Extract the (x, y) coordinate from the center of the cell holding the provided text.  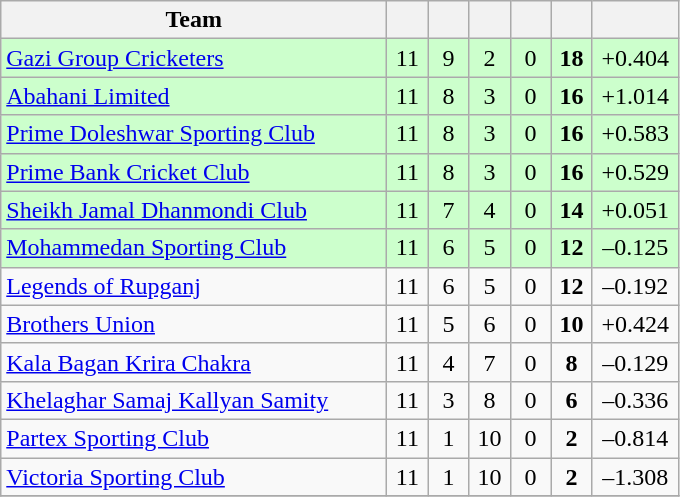
Partex Sporting Club (194, 438)
Team (194, 20)
Khelaghar Samaj Kallyan Samity (194, 400)
9 (448, 58)
+1.014 (635, 96)
+0.424 (635, 324)
Prime Doleshwar Sporting Club (194, 134)
Brothers Union (194, 324)
–0.125 (635, 248)
Gazi Group Cricketers (194, 58)
Kala Bagan Krira Chakra (194, 362)
Legends of Rupganj (194, 286)
–0.814 (635, 438)
+0.051 (635, 210)
18 (572, 58)
–1.308 (635, 477)
–0.192 (635, 286)
+0.583 (635, 134)
Mohammedan Sporting Club (194, 248)
+0.529 (635, 172)
–0.129 (635, 362)
Victoria Sporting Club (194, 477)
Abahani Limited (194, 96)
+0.404 (635, 58)
Prime Bank Cricket Club (194, 172)
Sheikh Jamal Dhanmondi Club (194, 210)
–0.336 (635, 400)
14 (572, 210)
